Return the [x, y] coordinate for the center point of the cell that contains the specified text.  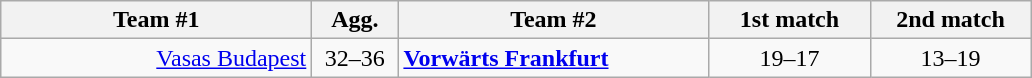
Vasas Budapest [156, 58]
Vorwärts Frankfurt [554, 58]
13–19 [950, 58]
Team #2 [554, 20]
19–17 [790, 58]
Agg. [355, 20]
Team #1 [156, 20]
2nd match [950, 20]
32–36 [355, 58]
1st match [790, 20]
